Return (X, Y) of the center of cell containing provided text 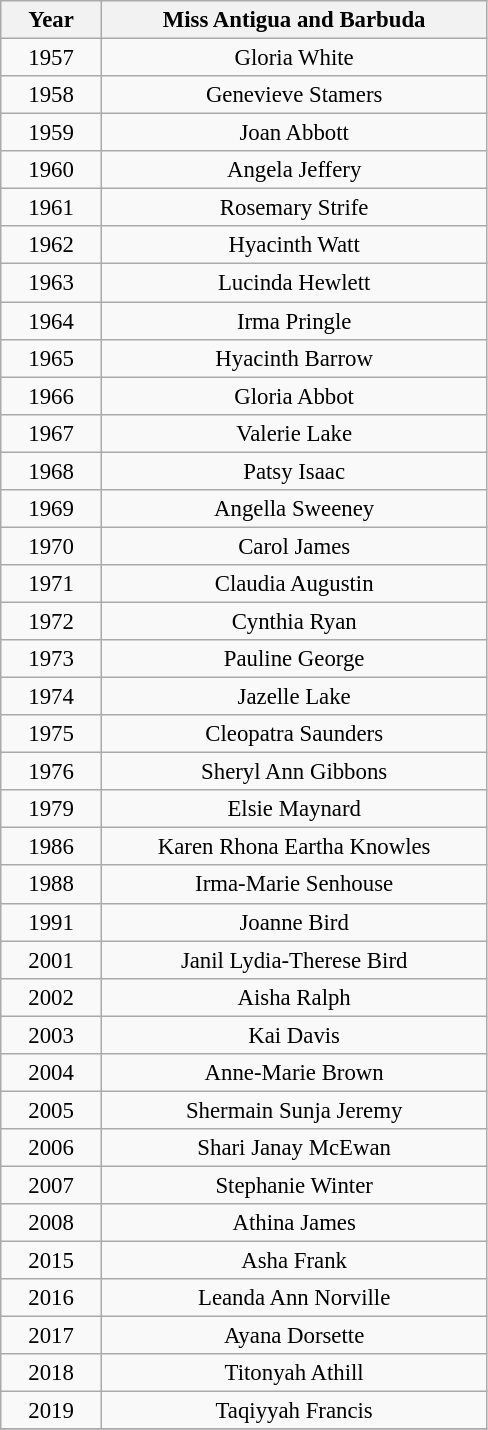
2001 (52, 960)
Hyacinth Watt (294, 245)
1976 (52, 772)
1958 (52, 95)
Cynthia Ryan (294, 621)
Rosemary Strife (294, 208)
1961 (52, 208)
Athina James (294, 1223)
Angella Sweeney (294, 509)
2018 (52, 1373)
Shari Janay McEwan (294, 1148)
Hyacinth Barrow (294, 358)
1988 (52, 885)
1957 (52, 58)
Kai Davis (294, 1035)
Anne-Marie Brown (294, 1073)
Genevieve Stamers (294, 95)
1966 (52, 396)
2005 (52, 1110)
Elsie Maynard (294, 809)
2008 (52, 1223)
1975 (52, 734)
Cleopatra Saunders (294, 734)
Stephanie Winter (294, 1185)
2015 (52, 1261)
Aisha Ralph (294, 997)
Taqiyyah Francis (294, 1411)
1959 (52, 133)
1968 (52, 471)
1960 (52, 170)
1969 (52, 509)
2007 (52, 1185)
2004 (52, 1073)
1986 (52, 847)
2006 (52, 1148)
Ayana Dorsette (294, 1336)
1974 (52, 697)
Joan Abbott (294, 133)
Carol James (294, 546)
Miss Antigua and Barbuda (294, 20)
2002 (52, 997)
Titonyah Athill (294, 1373)
Janil Lydia-Therese Bird (294, 960)
1970 (52, 546)
2016 (52, 1298)
Year (52, 20)
Angela Jeffery (294, 170)
1964 (52, 321)
Asha Frank (294, 1261)
Irma-Marie Senhouse (294, 885)
1967 (52, 433)
1991 (52, 922)
1973 (52, 659)
Joanne Bird (294, 922)
1972 (52, 621)
2019 (52, 1411)
1971 (52, 584)
Irma Pringle (294, 321)
Shermain Sunja Jeremy (294, 1110)
2003 (52, 1035)
Karen Rhona Eartha Knowles (294, 847)
Leanda Ann Norville (294, 1298)
1962 (52, 245)
Gloria Abbot (294, 396)
Gloria White (294, 58)
Valerie Lake (294, 433)
1963 (52, 283)
1979 (52, 809)
Claudia Augustin (294, 584)
Patsy Isaac (294, 471)
Jazelle Lake (294, 697)
Sheryl Ann Gibbons (294, 772)
Pauline George (294, 659)
1965 (52, 358)
Lucinda Hewlett (294, 283)
2017 (52, 1336)
